Provide the [X, Y] coordinate of the cell's center where the given text is located.  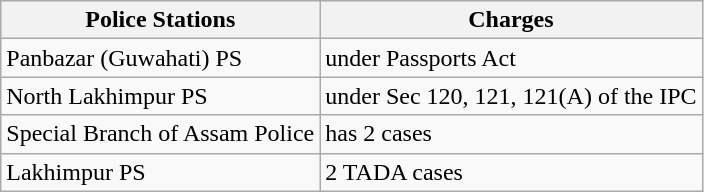
Police Stations [160, 20]
Special Branch of Assam Police [160, 134]
North Lakhimpur PS [160, 96]
Charges [511, 20]
has 2 cases [511, 134]
under Passports Act [511, 58]
Lakhimpur PS [160, 172]
2 TADA cases [511, 172]
under Sec 120, 121, 121(A) of the IPC [511, 96]
Panbazar (Guwahati) PS [160, 58]
